For the text-containing cell, return its midpoint in [X, Y] coordinate format. 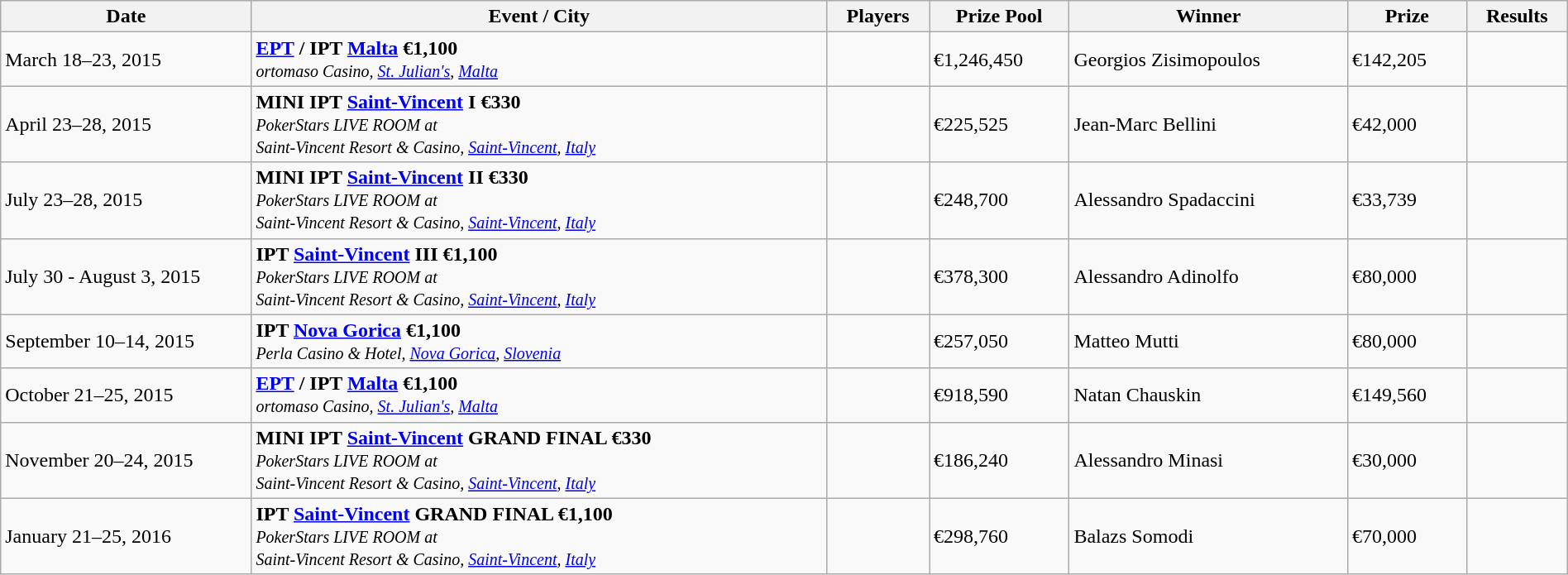
September 10–14, 2015 [126, 341]
MINI IPT Saint-Vincent II €330PokerStars LIVE ROOM atSaint-Vincent Resort & Casino, Saint-Vincent, Italy [539, 200]
Event / City [539, 17]
IPT Saint-Vincent GRAND FINAL €1,100PokerStars LIVE ROOM atSaint-Vincent Resort & Casino, Saint-Vincent, Italy [539, 536]
€298,760 [999, 536]
MINI IPT Saint-Vincent GRAND FINAL €330PokerStars LIVE ROOM atSaint-Vincent Resort & Casino, Saint-Vincent, Italy [539, 460]
€42,000 [1407, 124]
€30,000 [1407, 460]
October 21–25, 2015 [126, 395]
€186,240 [999, 460]
MINI IPT Saint-Vincent I €330PokerStars LIVE ROOM atSaint-Vincent Resort & Casino, Saint-Vincent, Italy [539, 124]
€142,205 [1407, 60]
Natan Chauskin [1209, 395]
€918,590 [999, 395]
July 23–28, 2015 [126, 200]
January 21–25, 2016 [126, 536]
€33,739 [1407, 200]
Balazs Somodi [1209, 536]
Date [126, 17]
IPT Nova Gorica €1,100Perla Casino & Hotel, Nova Gorica, Slovenia [539, 341]
Matteo Mutti [1209, 341]
€149,560 [1407, 395]
Results [1517, 17]
Prize Pool [999, 17]
Alessandro Spadaccini [1209, 200]
€248,700 [999, 200]
€70,000 [1407, 536]
July 30 - August 3, 2015 [126, 276]
March 18–23, 2015 [126, 60]
Georgios Zisimopoulos [1209, 60]
November 20–24, 2015 [126, 460]
Players [878, 17]
April 23–28, 2015 [126, 124]
Winner [1209, 17]
€378,300 [999, 276]
Alessandro Adinolfo [1209, 276]
Jean-Marc Bellini [1209, 124]
Prize [1407, 17]
€257,050 [999, 341]
€1,246,450 [999, 60]
IPT Saint-Vincent III €1,100PokerStars LIVE ROOM atSaint-Vincent Resort & Casino, Saint-Vincent, Italy [539, 276]
Alessandro Minasi [1209, 460]
€225,525 [999, 124]
